Provide the [X, Y] coordinate of the cell's center where the given text is located.  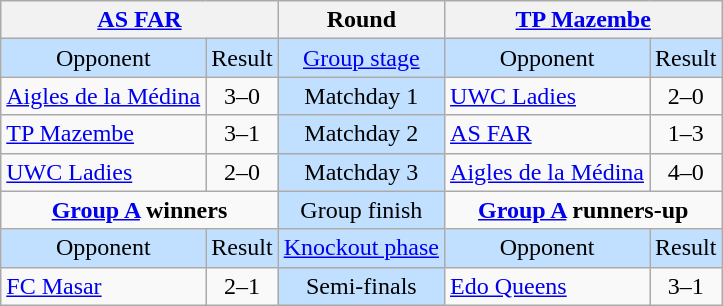
Group stage [361, 58]
Group A runners-up [584, 210]
FC Masar [104, 286]
Edo Queens [548, 286]
3–0 [242, 96]
2–1 [242, 286]
Matchday 1 [361, 96]
Matchday 3 [361, 172]
1–3 [686, 134]
Semi-finals [361, 286]
Knockout phase [361, 248]
Round [361, 20]
4–0 [686, 172]
Matchday 2 [361, 134]
Group finish [361, 210]
Group A winners [140, 210]
